For the text-containing cell, return its midpoint in (x, y) coordinate format. 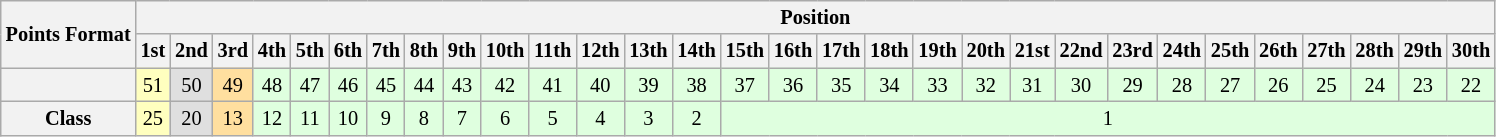
24 (1375, 85)
35 (841, 85)
37 (745, 85)
21st (1032, 51)
30 (1082, 85)
3 (648, 118)
10 (348, 118)
40 (600, 85)
25th (1230, 51)
26 (1278, 85)
12th (600, 51)
45 (386, 85)
13 (233, 118)
28th (1375, 51)
42 (505, 85)
6 (505, 118)
12 (272, 118)
19th (937, 51)
29th (1423, 51)
30th (1471, 51)
13th (648, 51)
14th (697, 51)
46 (348, 85)
48 (272, 85)
11 (310, 118)
16th (793, 51)
7 (462, 118)
Position (816, 17)
4 (600, 118)
33 (937, 85)
47 (310, 85)
50 (192, 85)
28 (1182, 85)
49 (233, 85)
18th (889, 51)
22nd (1082, 51)
10th (505, 51)
22 (1471, 85)
24th (1182, 51)
34 (889, 85)
9th (462, 51)
15th (745, 51)
3rd (233, 51)
36 (793, 85)
8 (424, 118)
23 (1423, 85)
20 (192, 118)
1 (1108, 118)
4th (272, 51)
Points Format (68, 34)
29 (1132, 85)
23rd (1132, 51)
8th (424, 51)
31 (1032, 85)
2 (697, 118)
11th (552, 51)
26th (1278, 51)
32 (986, 85)
39 (648, 85)
6th (348, 51)
27 (1230, 85)
20th (986, 51)
41 (552, 85)
51 (154, 85)
38 (697, 85)
Class (68, 118)
44 (424, 85)
9 (386, 118)
5 (552, 118)
27th (1326, 51)
5th (310, 51)
17th (841, 51)
1st (154, 51)
7th (386, 51)
43 (462, 85)
2nd (192, 51)
